Capture the cell that displays the provided text and extract its [x, y] central coordinate. 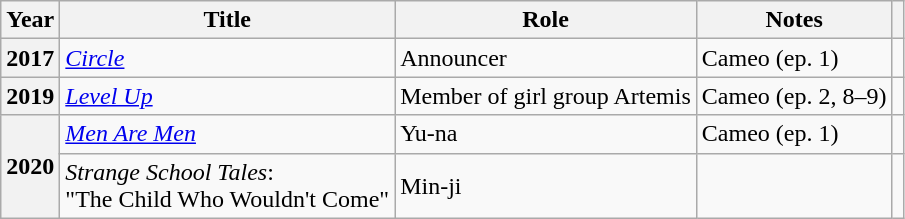
Notes [794, 20]
Year [30, 20]
Strange School Tales:"The Child Who Wouldn't Come" [228, 186]
Circle [228, 58]
2020 [30, 166]
Role [546, 20]
Min-ji [546, 186]
Level Up [228, 96]
Announcer [546, 58]
2017 [30, 58]
2019 [30, 96]
Title [228, 20]
Men Are Men [228, 134]
Member of girl group Artemis [546, 96]
Cameo (ep. 2, 8–9) [794, 96]
Yu-na [546, 134]
